Locate the cell with the specified text and output its (X, Y) center coordinate. 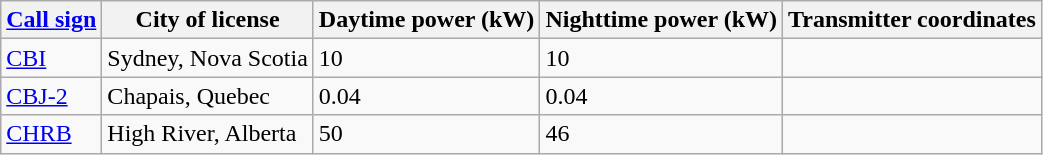
CBJ-2 (52, 96)
46 (662, 134)
Chapais, Quebec (208, 96)
Transmitter coordinates (912, 20)
High River, Alberta (208, 134)
CHRB (52, 134)
Daytime power (kW) (426, 20)
City of license (208, 20)
Call sign (52, 20)
Nighttime power (kW) (662, 20)
50 (426, 134)
Sydney, Nova Scotia (208, 58)
CBI (52, 58)
